Identify which cell holds the provided text, then report its [x, y] central coordinate. 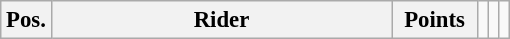
Rider [222, 20]
Points [435, 20]
Pos. [26, 20]
